Provide the (X, Y) coordinate of the cell's center where the given text is located.  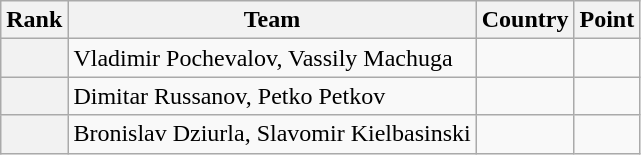
Country (525, 20)
Team (272, 20)
Rank (34, 20)
Bronislav Dziurla, Slavomir Kielbasinski (272, 134)
Vladimir Pochevalov, Vassily Machuga (272, 58)
Dimitar Russanov, Petko Petkov (272, 96)
Point (607, 20)
